Return [X, Y] of the center of cell containing provided text 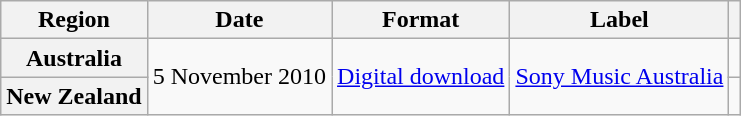
Australia [74, 58]
New Zealand [74, 96]
Digital download [421, 77]
5 November 2010 [239, 77]
Sony Music Australia [620, 77]
Region [74, 20]
Date [239, 20]
Label [620, 20]
Format [421, 20]
